Return [X, Y] of the center of cell containing provided text 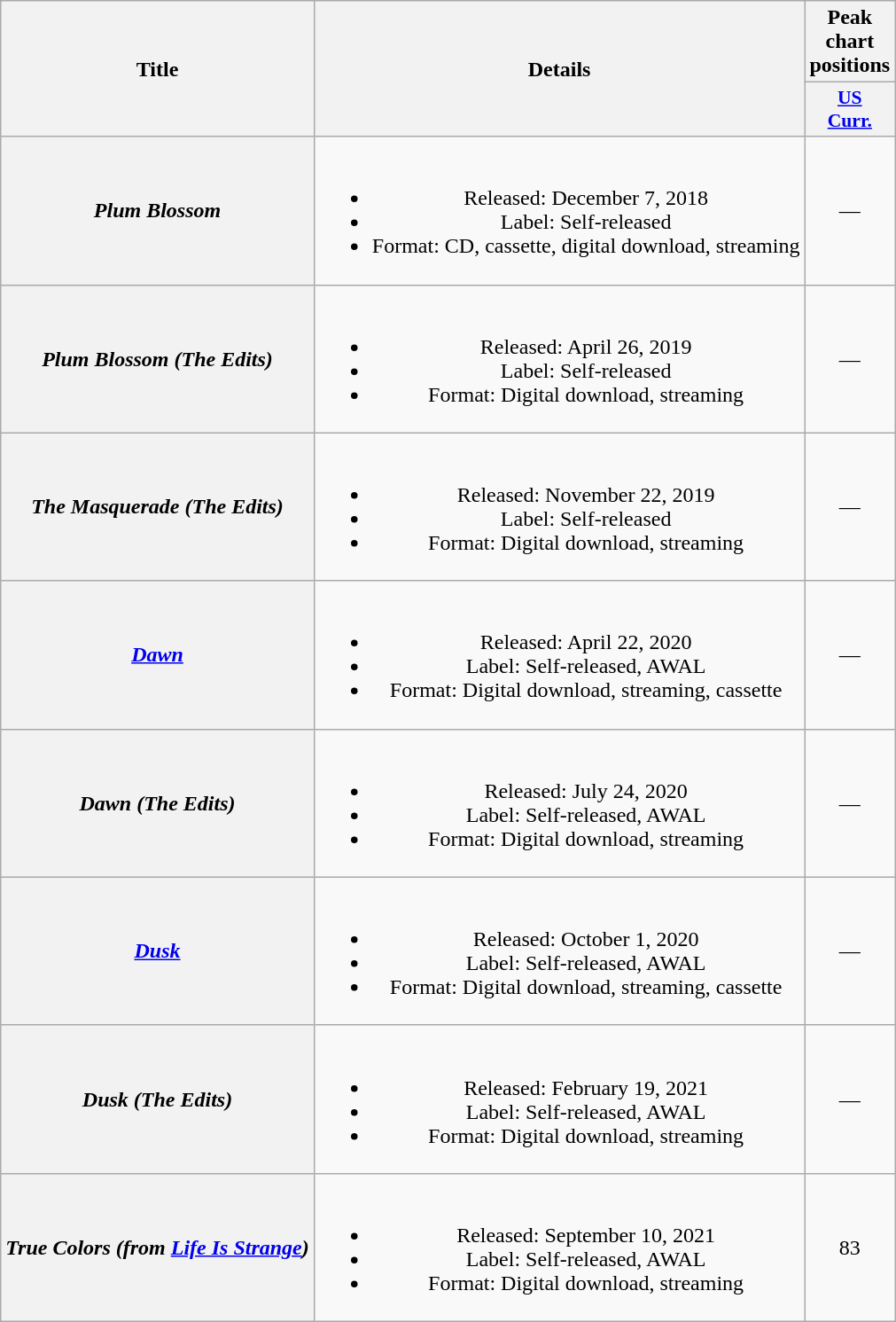
Released: December 7, 2018Label: Self-releasedFormat: CD, cassette, digital download, streaming [559, 211]
Dusk (The Edits) [158, 1099]
Plum Blossom [158, 211]
Details [559, 69]
Dusk [158, 950]
Released: October 1, 2020Label: Self-released, AWALFormat: Digital download, streaming, cassette [559, 950]
Released: July 24, 2020Label: Self-released, AWALFormat: Digital download, streaming [559, 803]
The Masquerade (The Edits) [158, 507]
Dawn (The Edits) [158, 803]
Peak chart positions [850, 42]
Released: September 10, 2021Label: Self-released, AWALFormat: Digital download, streaming [559, 1247]
Released: April 22, 2020Label: Self-released, AWALFormat: Digital download, streaming, cassette [559, 654]
USCurr. [850, 110]
Dawn [158, 654]
Released: November 22, 2019Label: Self-releasedFormat: Digital download, streaming [559, 507]
True Colors (from Life Is Strange) [158, 1247]
Released: February 19, 2021Label: Self-released, AWALFormat: Digital download, streaming [559, 1099]
Released: April 26, 2019Label: Self-releasedFormat: Digital download, streaming [559, 358]
Title [158, 69]
Plum Blossom (The Edits) [158, 358]
83 [850, 1247]
